Capture the cell that displays the provided text and extract its [x, y] central coordinate. 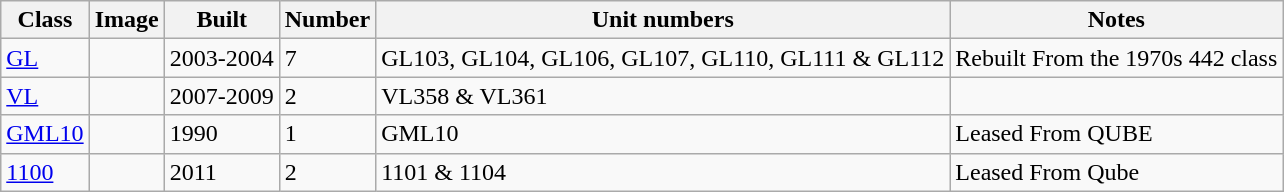
GL103, GL104, GL106, GL107, GL110, GL111 & GL112 [663, 58]
2007-2009 [222, 96]
Image [126, 20]
7 [327, 58]
Class [45, 20]
1 [327, 134]
GL [45, 58]
Unit numbers [663, 20]
1100 [45, 172]
2011 [222, 172]
Leased From QUBE [1116, 134]
2003-2004 [222, 58]
VL [45, 96]
Built [222, 20]
Notes [1116, 20]
Leased From Qube [1116, 172]
VL358 & VL361 [663, 96]
1101 & 1104 [663, 172]
1990 [222, 134]
Number [327, 20]
Rebuilt From the 1970s 442 class [1116, 58]
